Return the (X, Y) coordinate for the center point of the cell that contains the specified text.  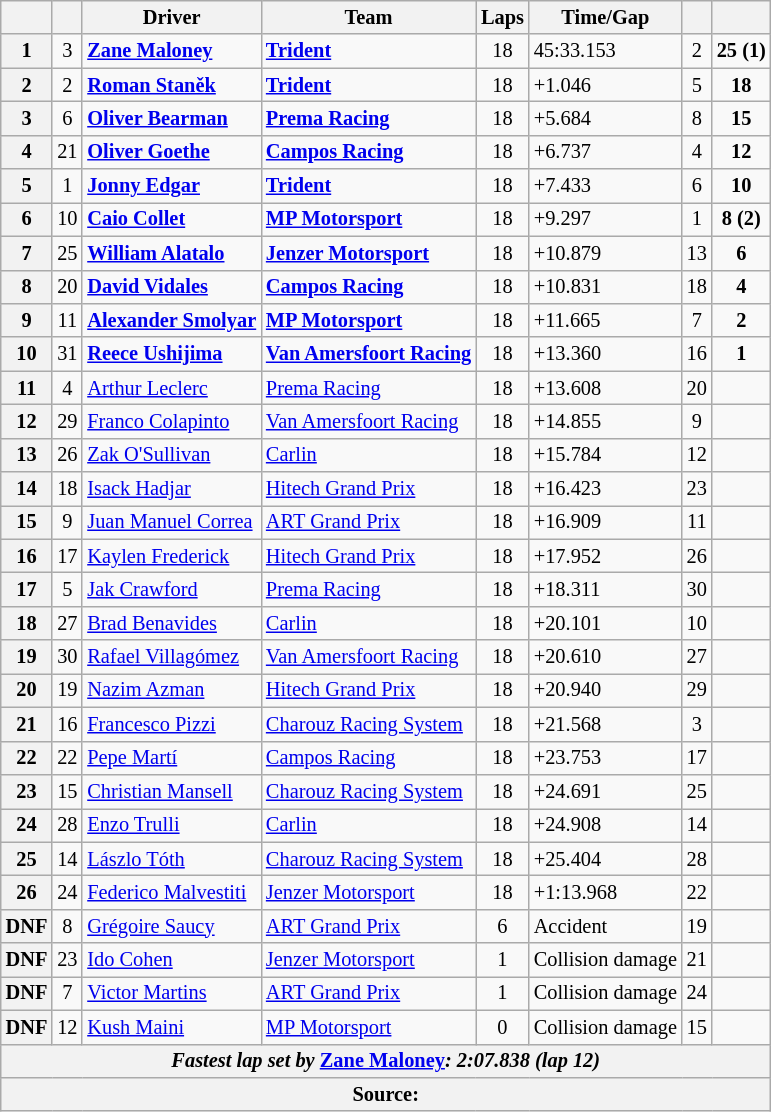
David Vidales (172, 287)
Grégoire Saucy (172, 926)
Isack Hadjar (172, 489)
+18.311 (606, 589)
Ido Cohen (172, 960)
Source: (386, 1094)
William Alatalo (172, 253)
Roman Staněk (172, 85)
Zak O'Sullivan (172, 455)
Victor Martins (172, 993)
8 (2) (742, 219)
Oliver Bearman (172, 118)
Laps (502, 17)
Lászlo Tóth (172, 859)
Christian Mansell (172, 791)
0 (502, 1027)
+14.855 (606, 421)
Federico Malvestiti (172, 892)
Nazim Azman (172, 690)
+24.908 (606, 825)
Brad Benavides (172, 623)
Fastest lap set by Zane Maloney: 2:07.838 (lap 12) (386, 1061)
+10.831 (606, 287)
+24.691 (606, 791)
31 (67, 354)
+1:13.968 (606, 892)
Accident (606, 926)
+5.684 (606, 118)
+6.737 (606, 152)
+16.423 (606, 489)
Oliver Goethe (172, 152)
Enzo Trulli (172, 825)
Juan Manuel Correa (172, 522)
Caio Collet (172, 219)
Alexander Smolyar (172, 320)
Franco Colapinto (172, 421)
Kush Maini (172, 1027)
+11.665 (606, 320)
Rafael Villagómez (172, 657)
+23.753 (606, 758)
Jak Crawford (172, 589)
Time/Gap (606, 17)
+20.610 (606, 657)
+20.101 (606, 623)
45:33.153 (606, 51)
Team (368, 17)
Francesco Pizzi (172, 724)
+9.297 (606, 219)
Kaylen Frederick (172, 556)
Zane Maloney (172, 51)
+16.909 (606, 522)
+25.404 (606, 859)
+20.940 (606, 690)
+7.433 (606, 186)
+10.879 (606, 253)
+1.046 (606, 85)
Reece Ushijima (172, 354)
+21.568 (606, 724)
Arthur Leclerc (172, 388)
+13.608 (606, 388)
Pepe Martí (172, 758)
25 (1) (742, 51)
+13.360 (606, 354)
+15.784 (606, 455)
Driver (172, 17)
Jonny Edgar (172, 186)
+17.952 (606, 556)
